From the cell containing the given text, extract its center point as [X, Y] coordinate. 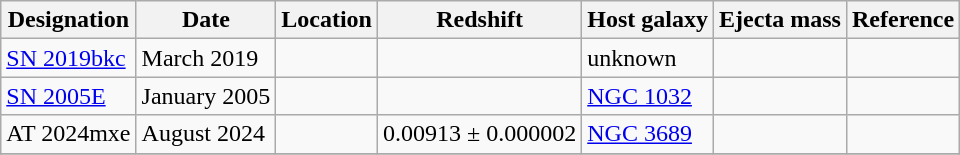
AT 2024mxe [68, 134]
unknown [648, 58]
SN 2005E [68, 96]
Designation [68, 20]
Date [206, 20]
August 2024 [206, 134]
Reference [902, 20]
NGC 1032 [648, 96]
Ejecta mass [780, 20]
NGC 3689 [648, 134]
SN 2019bkc [68, 58]
Host galaxy [648, 20]
January 2005 [206, 96]
0.00913 ± 0.000002 [479, 134]
Redshift [479, 20]
March 2019 [206, 58]
Location [327, 20]
